Output the (X, Y) coordinate of the center of the cell containing the given text.  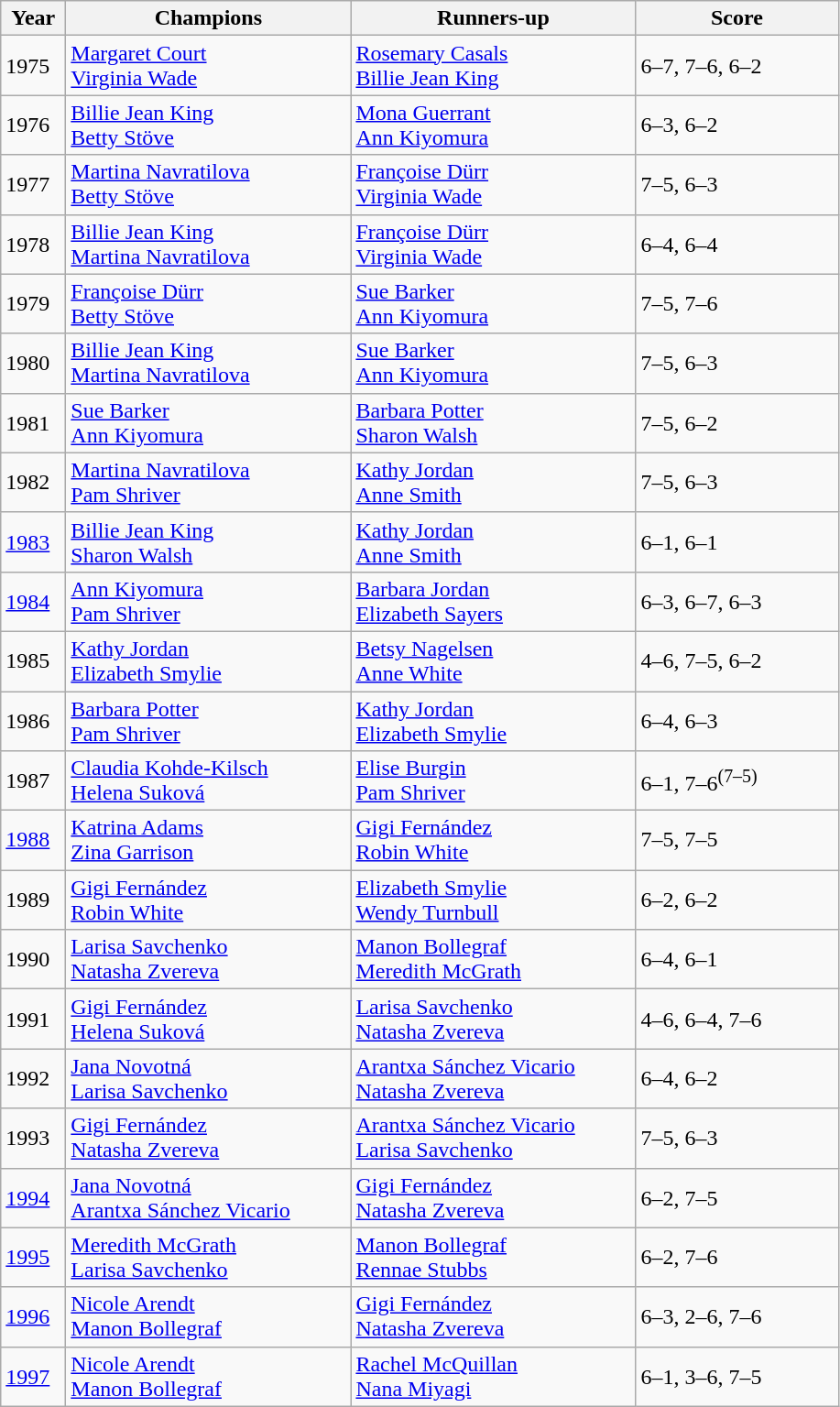
7–5, 6–2 (736, 423)
1994 (33, 1198)
1987 (33, 780)
1996 (33, 1317)
Martina Navratilova Pam Shriver (209, 482)
Year (33, 18)
6–7, 7–6, 6–2 (736, 66)
1981 (33, 423)
Françoise Dürr Betty Stöve (209, 304)
6–1, 7–6(7–5) (736, 780)
1975 (33, 66)
Barbara Potter Pam Shriver (209, 720)
1976 (33, 125)
1984 (33, 601)
1982 (33, 482)
6–3, 2–6, 7–6 (736, 1317)
6–4, 6–3 (736, 720)
Katrina Adams Zina Garrison (209, 841)
1977 (33, 185)
Score (736, 18)
Martina Navratilova Betty Stöve (209, 185)
7–5, 7–5 (736, 841)
Billie Jean King Sharon Walsh (209, 542)
1991 (33, 1019)
Margaret Court Virginia Wade (209, 66)
Arantxa Sánchez Vicario Larisa Savchenko (493, 1138)
1990 (33, 960)
Claudia Kohde-Kilsch Helena Suková (209, 780)
Rosemary Casals Billie Jean King (493, 66)
6–3, 6–7, 6–3 (736, 601)
6–3, 6–2 (736, 125)
6–2, 7–5 (736, 1198)
Billie Jean King Betty Stöve (209, 125)
Runners-up (493, 18)
Arantxa Sánchez Vicario Natasha Zvereva (493, 1079)
6–2, 6–2 (736, 900)
1986 (33, 720)
Mona Guerrant Ann Kiyomura (493, 125)
7–5, 7–6 (736, 304)
1989 (33, 900)
4–6, 6–4, 7–6 (736, 1019)
Jana Novotná Arantxa Sánchez Vicario (209, 1198)
1993 (33, 1138)
6–4, 6–2 (736, 1079)
1983 (33, 542)
1978 (33, 244)
Barbara Potter Sharon Walsh (493, 423)
1997 (33, 1376)
Meredith McGrath Larisa Savchenko (209, 1257)
1988 (33, 841)
Gigi Fernández Helena Suková (209, 1019)
6–4, 6–4 (736, 244)
Rachel McQuillan Nana Miyagi (493, 1376)
1995 (33, 1257)
Jana Novotná Larisa Savchenko (209, 1079)
6–2, 7–6 (736, 1257)
Elizabeth Smylie Wendy Turnbull (493, 900)
Champions (209, 18)
Betsy Nagelsen Anne White (493, 661)
Manon Bollegraf Meredith McGrath (493, 960)
1992 (33, 1079)
Elise Burgin Pam Shriver (493, 780)
1980 (33, 363)
4–6, 7–5, 6–2 (736, 661)
6–4, 6–1 (736, 960)
1979 (33, 304)
1985 (33, 661)
Barbara Jordan Elizabeth Sayers (493, 601)
6–1, 3–6, 7–5 (736, 1376)
Ann Kiyomura Pam Shriver (209, 601)
Manon Bollegraf Rennae Stubbs (493, 1257)
6–1, 6–1 (736, 542)
